For the text-containing cell, return its midpoint in (X, Y) coordinate format. 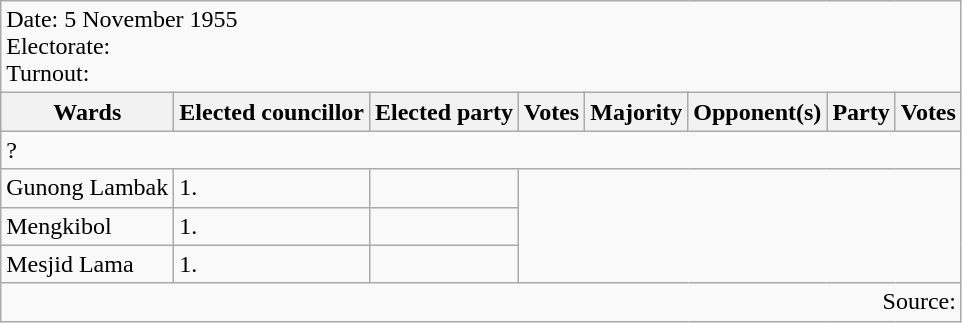
Majority (636, 112)
Opponent(s) (758, 112)
Wards (88, 112)
? (482, 150)
Source: (482, 302)
Gunong Lambak (88, 188)
Elected councillor (272, 112)
Mesjid Lama (88, 264)
Mengkibol (88, 226)
Elected party (444, 112)
Party (861, 112)
Date: 5 November 1955Electorate: Turnout: (482, 47)
